Detect which cell encompasses the target text, then output its [x, y] center coordinate. 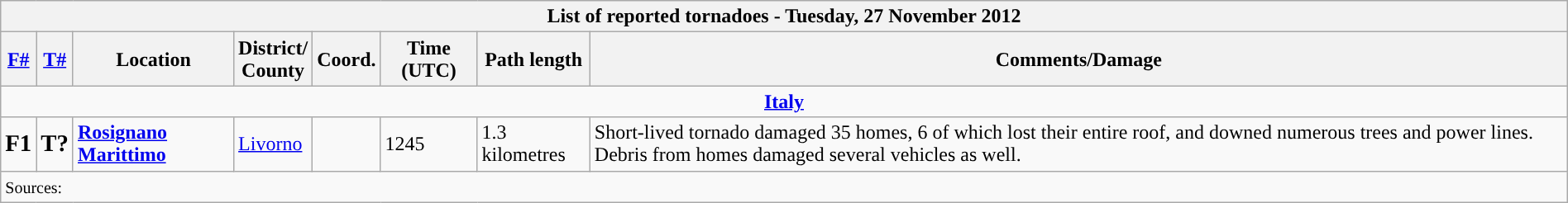
Location [153, 59]
District/County [273, 59]
1245 [428, 144]
F# [18, 59]
Italy [784, 101]
List of reported tornadoes - Tuesday, 27 November 2012 [784, 17]
Path length [533, 59]
T# [55, 59]
Time (UTC) [428, 59]
Comments/Damage [1078, 59]
Rosignano Marittimo [153, 144]
Coord. [347, 59]
1.3 kilometres [533, 144]
Sources: [784, 186]
F1 [18, 144]
Livorno [273, 144]
T? [55, 144]
